Output the [X, Y] coordinate of the center of the cell containing the given text.  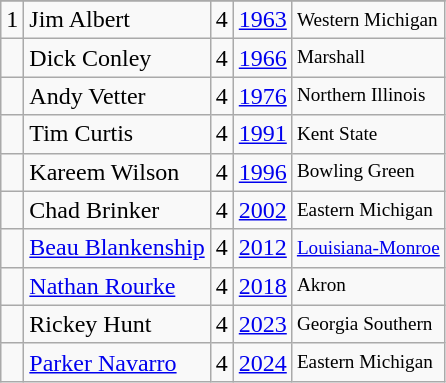
Bowling Green [368, 172]
Kent State [368, 134]
1963 [262, 20]
Louisiana-Monroe [368, 248]
1 [12, 20]
2012 [262, 248]
1976 [262, 96]
Kareem Wilson [117, 172]
1966 [262, 58]
Nathan Rourke [117, 286]
Northern Illinois [368, 96]
Dick Conley [117, 58]
Georgia Southern [368, 324]
2002 [262, 210]
1991 [262, 134]
2018 [262, 286]
2023 [262, 324]
Andy Vetter [117, 96]
Marshall [368, 58]
1996 [262, 172]
Jim Albert [117, 20]
Chad Brinker [117, 210]
Parker Navarro [117, 362]
Beau Blankenship [117, 248]
Western Michigan [368, 20]
Tim Curtis [117, 134]
Rickey Hunt [117, 324]
Akron [368, 286]
2024 [262, 362]
